Pinpoint the cell where the given text exists, returning its (X, Y) midpoint coordinate. 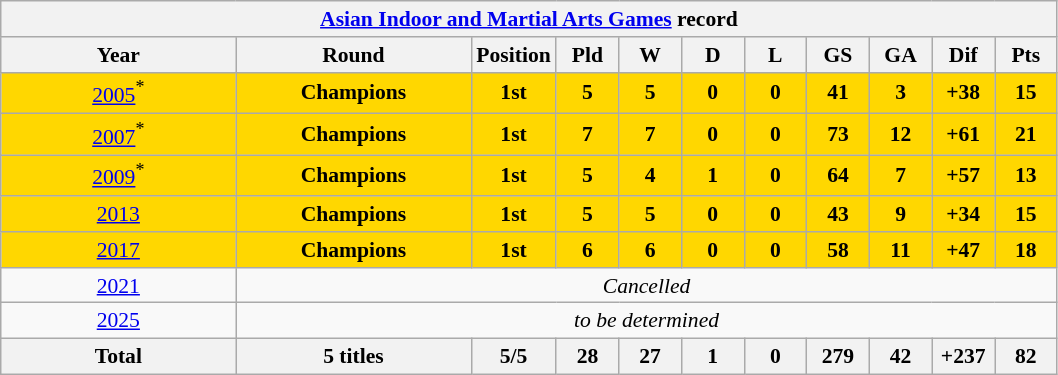
+34 (964, 214)
GS (838, 55)
L (776, 55)
2007* (118, 134)
12 (900, 134)
2013 (118, 214)
64 (838, 176)
21 (1026, 134)
2009* (118, 176)
82 (1026, 357)
11 (900, 250)
Year (118, 55)
18 (1026, 250)
2025 (118, 321)
GA (900, 55)
Total (118, 357)
+237 (964, 357)
43 (838, 214)
42 (900, 357)
Position (514, 55)
58 (838, 250)
5 titles (354, 357)
2021 (118, 286)
28 (588, 357)
Round (354, 55)
+57 (964, 176)
Asian Indoor and Martial Arts Games record (529, 19)
279 (838, 357)
2005* (118, 92)
+47 (964, 250)
3 (900, 92)
Cancelled (646, 286)
41 (838, 92)
to be determined (646, 321)
27 (650, 357)
Dif (964, 55)
2017 (118, 250)
5/5 (514, 357)
D (712, 55)
W (650, 55)
+61 (964, 134)
13 (1026, 176)
4 (650, 176)
73 (838, 134)
+38 (964, 92)
Pld (588, 55)
9 (900, 214)
Pts (1026, 55)
